From the cell containing the given text, extract its center point as (X, Y) coordinate. 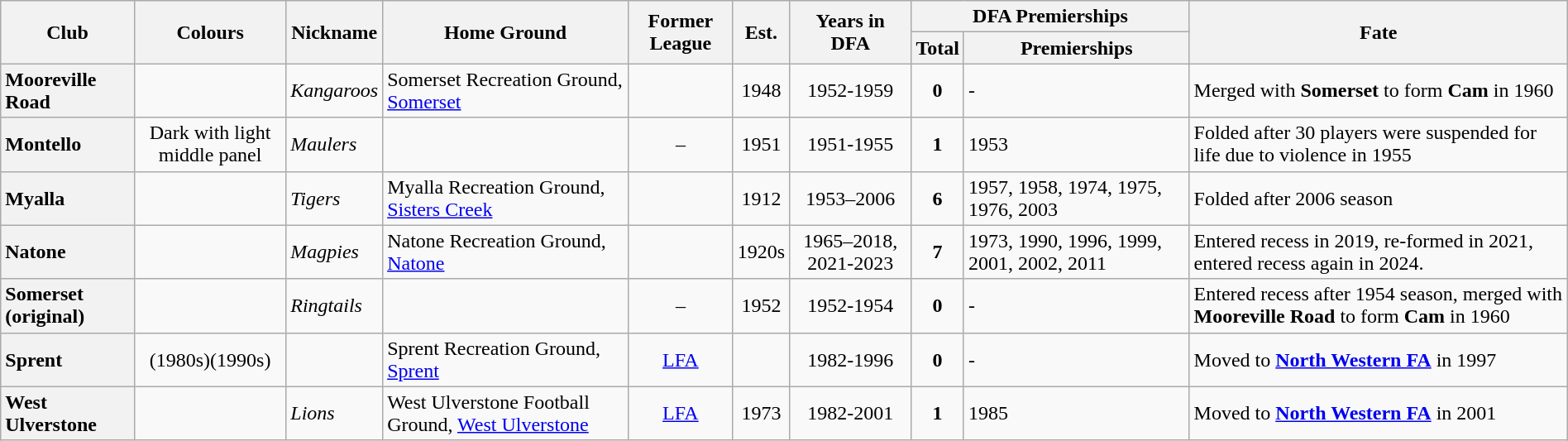
Entered recess after 1954 season, merged with Mooreville Road to form Cam in 1960 (1378, 306)
Tigers (334, 199)
Years in DFA (850, 32)
1965–2018, 2021-2023 (850, 252)
1973 (761, 414)
Colours (210, 32)
1948 (761, 91)
Ringtails (334, 306)
1952-1954 (850, 306)
Somerset Recreation Ground, Somerset (506, 91)
Entered recess in 2019, re-formed in 2021, entered recess again in 2024. (1378, 252)
Sprent (68, 359)
1951 (761, 144)
Moved to North Western FA in 2001 (1378, 414)
Lions (334, 414)
1920s (761, 252)
1953–2006 (850, 199)
Home Ground (506, 32)
Former League (681, 32)
Sprent Recreation Ground, Sprent (506, 359)
West Ulverstone Football Ground, West Ulverstone (506, 414)
Moved to North Western FA in 1997 (1378, 359)
Club (68, 32)
Merged with Somerset to form Cam in 1960 (1378, 91)
1957, 1958, 1974, 1975, 1976, 2003 (1077, 199)
1952 (761, 306)
(1980s)(1990s) (210, 359)
1973, 1990, 1996, 1999, 2001, 2002, 2011 (1077, 252)
1952-1959 (850, 91)
6 (938, 199)
Magpies (334, 252)
Dark with light middle panel (210, 144)
1985 (1077, 414)
Est. (761, 32)
1982-2001 (850, 414)
1982-1996 (850, 359)
Kangaroos (334, 91)
West Ulverstone (68, 414)
Premierships (1077, 48)
Nickname (334, 32)
Total (938, 48)
Mooreville Road (68, 91)
7 (938, 252)
Montello (68, 144)
1951-1955 (850, 144)
Myalla Recreation Ground, Sisters Creek (506, 199)
Natone (68, 252)
1953 (1077, 144)
Maulers (334, 144)
Fate (1378, 32)
Natone Recreation Ground, Natone (506, 252)
Folded after 30 players were suspended for life due to violence in 1955 (1378, 144)
Folded after 2006 season (1378, 199)
1912 (761, 199)
DFA Premierships (1050, 17)
Myalla (68, 199)
Somerset (original) (68, 306)
